Capture the cell that displays the provided text and extract its [X, Y] central coordinate. 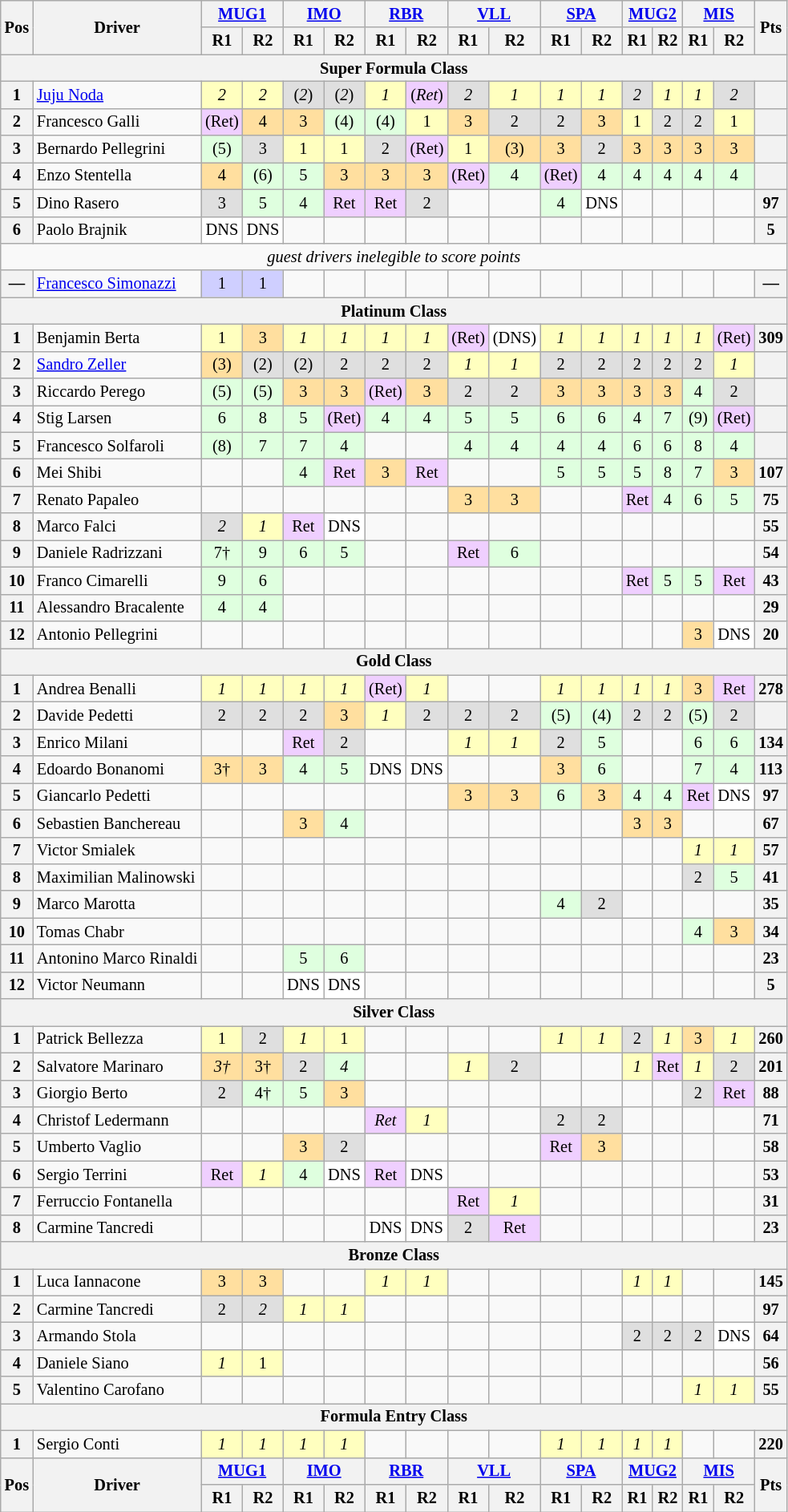
Armando Stola [117, 1336]
75 [770, 499]
(6) [263, 176]
53 [770, 1174]
278 [770, 689]
58 [770, 1147]
Marco Falci [117, 527]
260 [770, 1039]
Silver Class [394, 1013]
Antonio Pellegrini [117, 634]
Franco Cimarelli [117, 580]
Bronze Class [394, 1255]
20 [770, 634]
Paolo Brajnik [117, 230]
Giancarlo Pedetti [117, 796]
(9) [698, 418]
Juju Noda [117, 95]
Riccardo Perego [117, 392]
220 [770, 1444]
Super Formula Class [394, 68]
67 [770, 823]
Bernardo Pellegrini [117, 149]
Sandro Zeller [117, 365]
Sebastien Banchereau [117, 823]
31 [770, 1201]
4† [263, 1094]
Daniele Siano [117, 1363]
Mei Shibi [117, 472]
Luca Iannacone [117, 1282]
7† [222, 553]
(8) [222, 446]
Marco Marotta [117, 904]
Renato Papaleo [117, 499]
Francesco Solfaroli [117, 446]
(DNS) [515, 338]
134 [770, 742]
guest drivers inelegible to score points [394, 257]
88 [770, 1094]
Victor Neumann [117, 985]
Francesco Galli [117, 122]
35 [770, 904]
Antonino Marco Rinaldi [117, 958]
Daniele Radrizzani [117, 553]
Sergio Conti [117, 1444]
Salvatore Marinaro [117, 1066]
Enrico Milani [117, 742]
41 [770, 877]
34 [770, 932]
113 [770, 770]
145 [770, 1282]
64 [770, 1336]
Valentino Carofano [117, 1390]
Formula Entry Class [394, 1417]
Benjamin Berta [117, 338]
Victor Smialek [117, 851]
Giorgio Berto [117, 1094]
56 [770, 1363]
Andrea Benalli [117, 689]
Francesco Simonazzi [117, 284]
Umberto Vaglio [117, 1147]
Enzo Stentella [117, 176]
201 [770, 1066]
107 [770, 472]
54 [770, 553]
Patrick Bellezza [117, 1039]
29 [770, 608]
Platinum Class [394, 311]
Davide Pedetti [117, 715]
Tomas Chabr [117, 932]
309 [770, 338]
57 [770, 851]
Alessandro Bracalente [117, 608]
Maximilian Malinowski [117, 877]
71 [770, 1120]
Christof Ledermann [117, 1120]
Ferruccio Fontanella [117, 1201]
Sergio Terrini [117, 1174]
Edoardo Bonanomi [117, 770]
Stig Larsen [117, 418]
Gold Class [394, 661]
Dino Rasero [117, 203]
43 [770, 580]
